Locate the cell with the specified text and output its [X, Y] center coordinate. 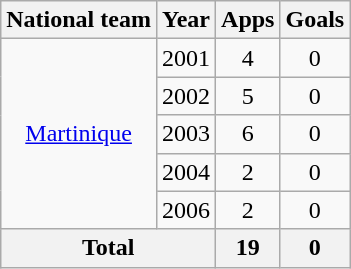
Apps [248, 20]
2001 [186, 58]
2004 [186, 172]
Total [108, 248]
2002 [186, 96]
4 [248, 58]
5 [248, 96]
2003 [186, 134]
6 [248, 134]
Martinique [79, 134]
2006 [186, 210]
Goals [315, 20]
Year [186, 20]
19 [248, 248]
National team [79, 20]
